From the cell containing the given text, extract its center point as (x, y) coordinate. 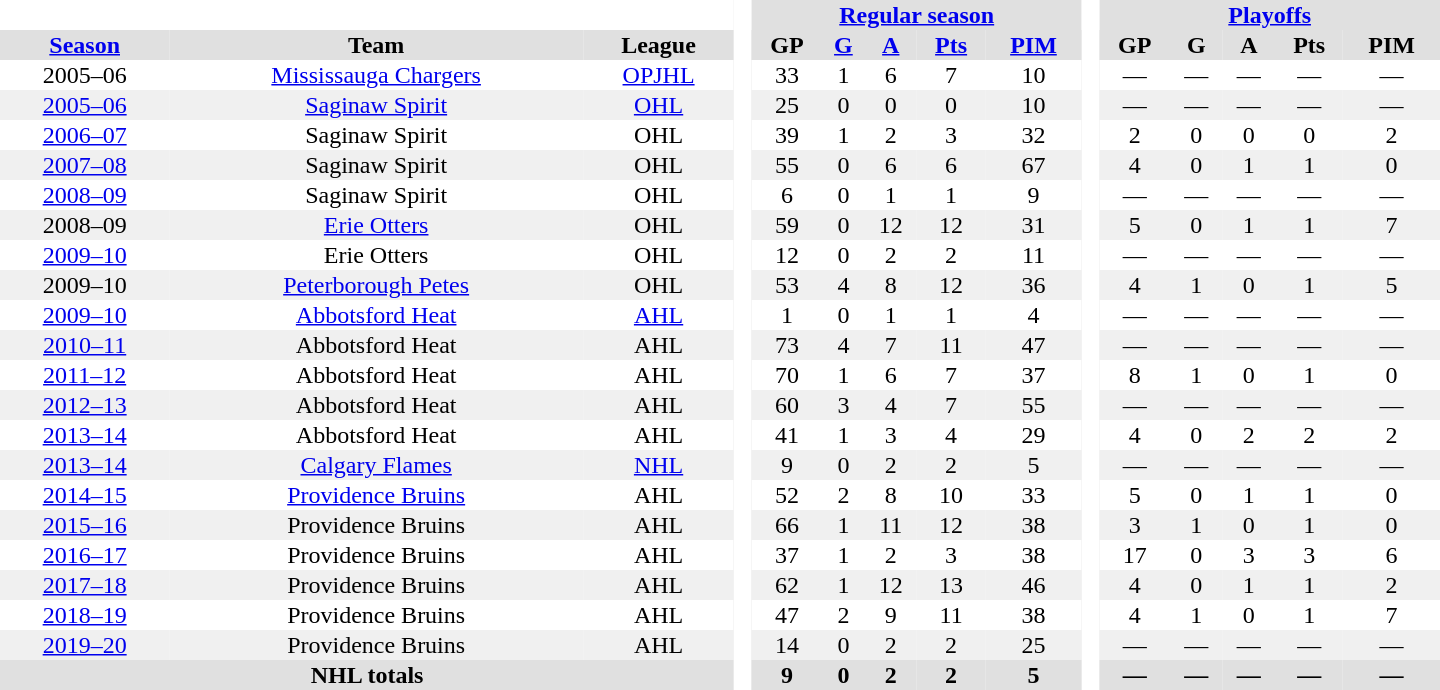
2007–08 (84, 165)
OPJHL (658, 75)
Mississauga Chargers (376, 75)
Season (84, 45)
2010–11 (84, 345)
NHL totals (367, 675)
Team (376, 45)
53 (788, 285)
2006–07 (84, 135)
2017–18 (84, 585)
13 (951, 585)
Calgary Flames (376, 465)
41 (788, 435)
36 (1034, 285)
32 (1034, 135)
46 (1034, 585)
2011–12 (84, 375)
2015–16 (84, 525)
2016–17 (84, 555)
29 (1034, 435)
14 (788, 645)
2014–15 (84, 495)
17 (1134, 555)
66 (788, 525)
Peterborough Petes (376, 285)
39 (788, 135)
60 (788, 405)
2012–13 (84, 405)
NHL (658, 465)
52 (788, 495)
Regular season (917, 15)
62 (788, 585)
League (658, 45)
67 (1034, 165)
2018–19 (84, 615)
70 (788, 375)
Playoffs (1270, 15)
2019–20 (84, 645)
31 (1034, 225)
59 (788, 225)
73 (788, 345)
